For the text-containing cell, return its midpoint in (x, y) coordinate format. 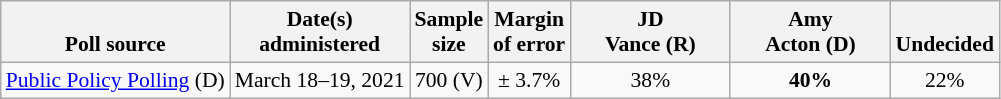
Poll source (116, 32)
± 3.7% (529, 80)
Date(s)administered (320, 32)
Undecided (945, 32)
Public Policy Polling (D) (116, 80)
Marginof error (529, 32)
22% (945, 80)
38% (650, 80)
40% (810, 80)
March 18–19, 2021 (320, 80)
JDVance (R) (650, 32)
Samplesize (449, 32)
700 (V) (449, 80)
AmyActon (D) (810, 32)
